Detect which cell encompasses the target text, then output its (x, y) center coordinate. 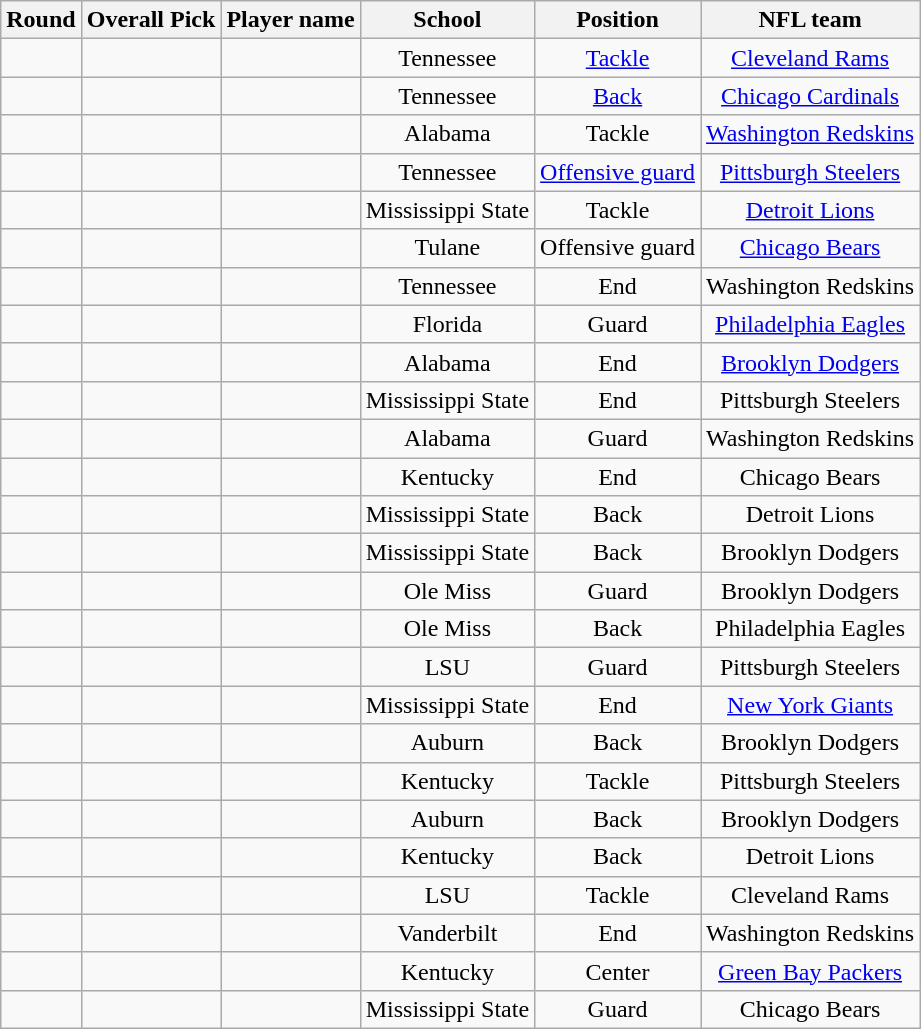
Position (618, 20)
Center (618, 971)
Round (41, 20)
School (447, 20)
Florida (447, 324)
Player name (290, 20)
Overall Pick (151, 20)
Tulane (447, 248)
Chicago Cardinals (810, 96)
Green Bay Packers (810, 971)
New York Giants (810, 705)
Vanderbilt (447, 933)
NFL team (810, 20)
